Extract the [x, y] coordinate from the center of the cell holding the provided text.  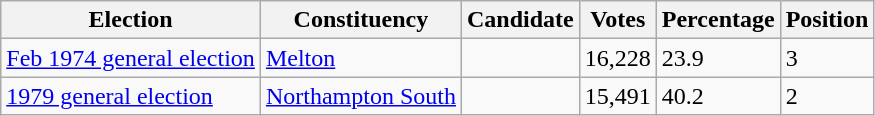
16,228 [618, 58]
Constituency [360, 20]
15,491 [618, 96]
40.2 [718, 96]
Melton [360, 58]
1979 general election [131, 96]
Election [131, 20]
Position [827, 20]
23.9 [718, 58]
Percentage [718, 20]
3 [827, 58]
Northampton South [360, 96]
Feb 1974 general election [131, 58]
2 [827, 96]
Candidate [520, 20]
Votes [618, 20]
